Find where the given text appears and provide that cell's center as [x, y] coordinate. 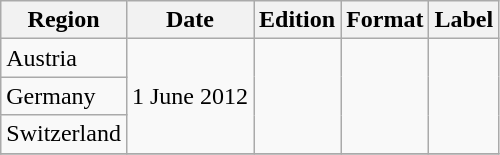
1 June 2012 [190, 96]
Edition [298, 20]
Date [190, 20]
Label [464, 20]
Germany [64, 96]
Format [385, 20]
Austria [64, 58]
Switzerland [64, 134]
Region [64, 20]
